Return (X, Y) of the center of cell containing provided text 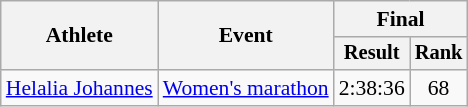
2:38:36 (372, 88)
Event (246, 36)
Result (372, 54)
Women's marathon (246, 88)
Final (401, 19)
Helalia Johannes (80, 88)
Rank (439, 54)
68 (439, 88)
Athlete (80, 36)
